Determine the [x, y] coordinate at the center of the cell enclosing the given text.  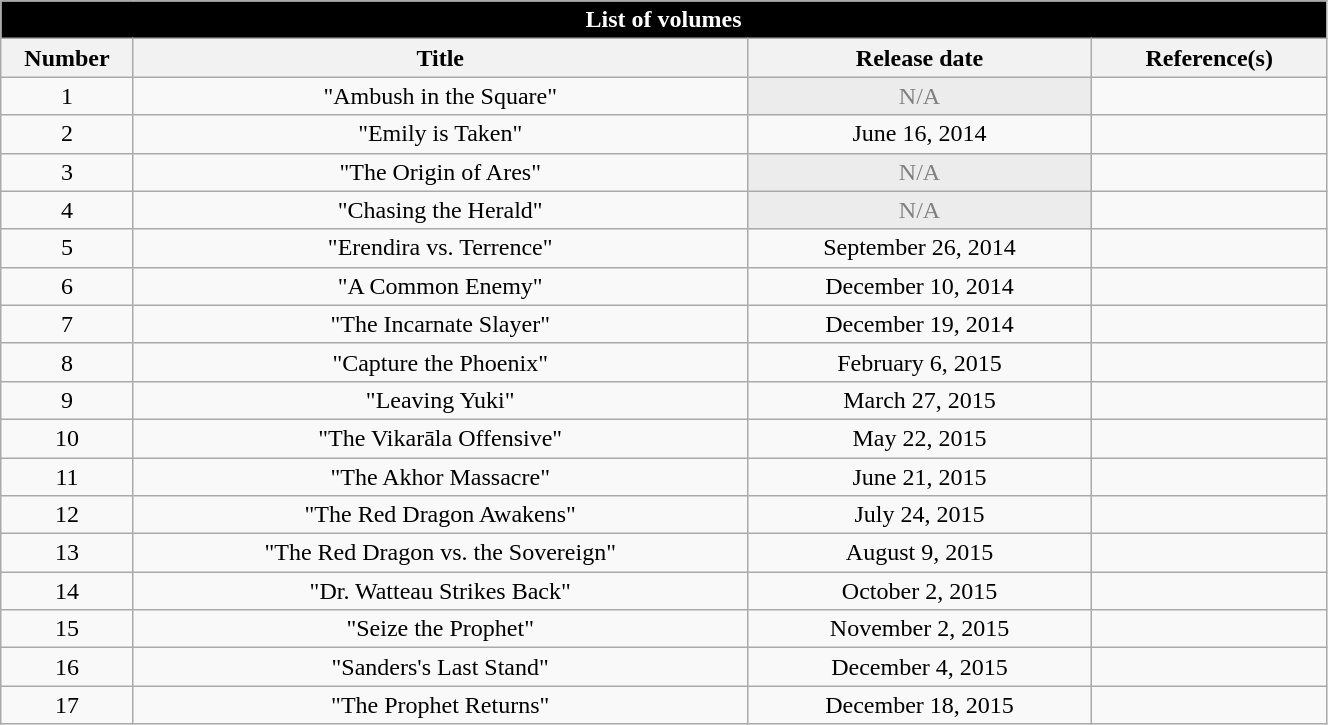
3 [68, 172]
List of volumes [664, 20]
Reference(s) [1210, 58]
12 [68, 515]
8 [68, 362]
"A Common Enemy" [440, 286]
17 [68, 705]
5 [68, 248]
11 [68, 477]
February 6, 2015 [920, 362]
May 22, 2015 [920, 438]
10 [68, 438]
4 [68, 210]
"The Origin of Ares" [440, 172]
July 24, 2015 [920, 515]
December 19, 2014 [920, 324]
"Chasing the Herald" [440, 210]
August 9, 2015 [920, 553]
"Erendira vs. Terrence" [440, 248]
13 [68, 553]
September 26, 2014 [920, 248]
December 10, 2014 [920, 286]
9 [68, 400]
"Emily is Taken" [440, 134]
"The Red Dragon Awakens" [440, 515]
"The Akhor Massacre" [440, 477]
"Sanders's Last Stand" [440, 667]
Title [440, 58]
June 21, 2015 [920, 477]
Number [68, 58]
6 [68, 286]
December 4, 2015 [920, 667]
November 2, 2015 [920, 629]
March 27, 2015 [920, 400]
"Seize the Prophet" [440, 629]
June 16, 2014 [920, 134]
December 18, 2015 [920, 705]
7 [68, 324]
Release date [920, 58]
16 [68, 667]
"Capture the Phoenix" [440, 362]
"Leaving Yuki" [440, 400]
"The Red Dragon vs. the Sovereign" [440, 553]
"The Prophet Returns" [440, 705]
15 [68, 629]
1 [68, 96]
"The Vikarāla Offensive" [440, 438]
"Dr. Watteau Strikes Back" [440, 591]
October 2, 2015 [920, 591]
"Ambush in the Square" [440, 96]
2 [68, 134]
14 [68, 591]
"The Incarnate Slayer" [440, 324]
